Capture the cell that displays the provided text and extract its [X, Y] central coordinate. 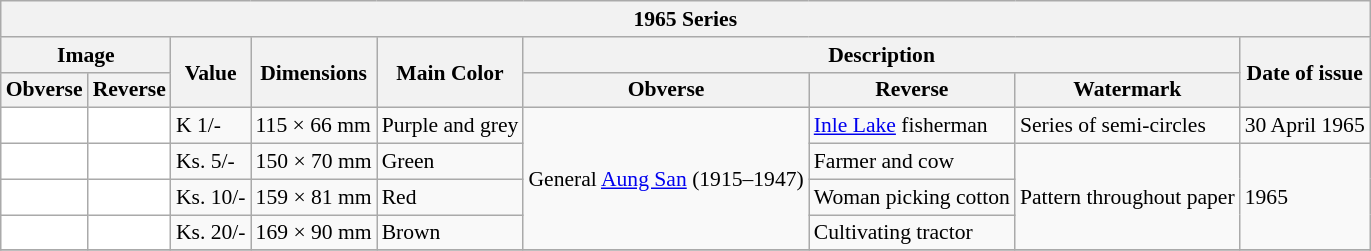
Farmer and cow [912, 162]
Cultivating tractor [912, 233]
Ks. 20/- [211, 233]
159 × 81 mm [314, 197]
1965 [1305, 198]
Ks. 5/- [211, 162]
K 1/- [211, 126]
Woman picking cotton [912, 197]
Series of semi-circles [1128, 126]
Main Color [450, 72]
Value [211, 72]
Pattern throughout paper [1128, 198]
Description [881, 55]
General Aung San (1915–1947) [666, 179]
Purple and grey [450, 126]
115 × 66 mm [314, 126]
Brown [450, 233]
Watermark [1128, 90]
Image [86, 55]
1965 Series [686, 19]
30 April 1965 [1305, 126]
Green [450, 162]
Date of issue [1305, 72]
Inle Lake fisherman [912, 126]
150 × 70 mm [314, 162]
Red [450, 197]
169 × 90 mm [314, 233]
Dimensions [314, 72]
Ks. 10/- [211, 197]
